Detect which cell encompasses the target text, then output its (X, Y) center coordinate. 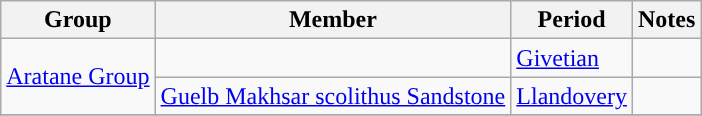
Group (78, 20)
Llandovery (572, 96)
Givetian (572, 58)
Period (572, 20)
Aratane Group (78, 77)
Member (333, 20)
Notes (666, 20)
Guelb Makhsar scolithus Sandstone (333, 96)
